Locate the cell with the specified text and output its [X, Y] center coordinate. 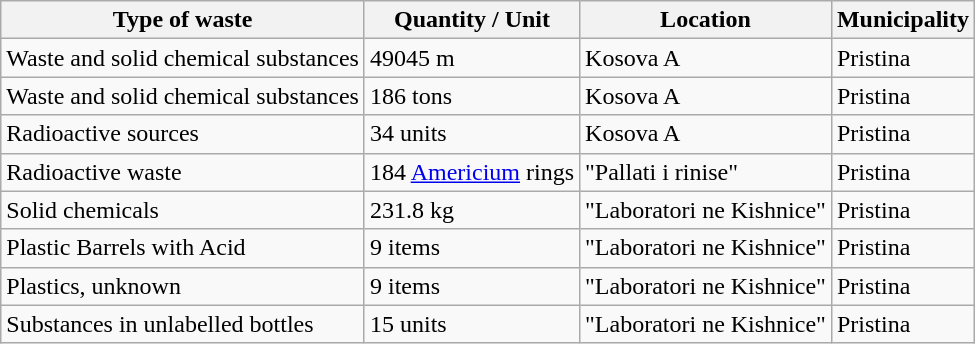
49045 m [472, 58]
Municipality [902, 20]
Plastic Barrels with Acid [183, 248]
Location [706, 20]
184 Americium rings [472, 172]
186 tons [472, 96]
Substances in unlabelled bottles [183, 324]
Solid chemicals [183, 210]
Quantity / Unit [472, 20]
231.8 kg [472, 210]
Radioactive sources [183, 134]
34 units [472, 134]
Radioactive waste [183, 172]
Type of waste [183, 20]
"Pallati i rinise" [706, 172]
15 units [472, 324]
Plastics, unknown [183, 286]
